Find where the given text appears and provide that cell's center as [X, Y] coordinate. 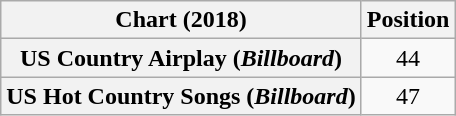
US Country Airplay (Billboard) [181, 58]
44 [408, 58]
47 [408, 96]
Position [408, 20]
Chart (2018) [181, 20]
US Hot Country Songs (Billboard) [181, 96]
